Pinpoint the cell where the given text exists, returning its [X, Y] midpoint coordinate. 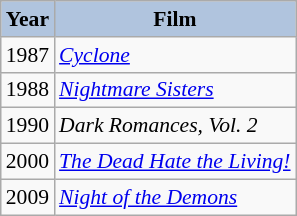
Nightmare Sisters [175, 90]
Film [175, 19]
Cyclone [175, 55]
1990 [28, 126]
1987 [28, 55]
Year [28, 19]
Night of the Demons [175, 197]
The Dead Hate the Living! [175, 162]
2009 [28, 197]
1988 [28, 90]
Dark Romances, Vol. 2 [175, 126]
2000 [28, 162]
